Scan for the cell matching the given text and deliver its (x, y) coordinate at center. 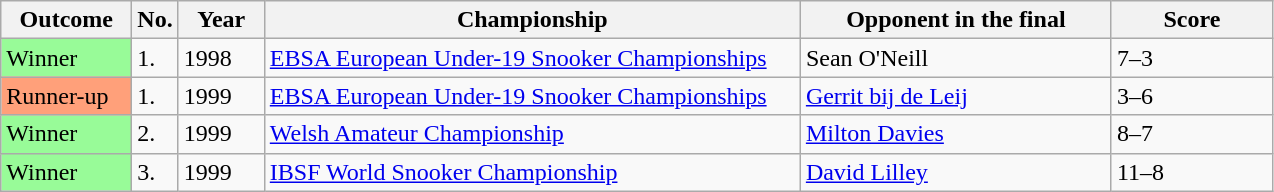
Sean O'Neill (956, 58)
11–8 (1192, 172)
8–7 (1192, 134)
IBSF World Snooker Championship (532, 172)
Runner-up (66, 96)
Score (1192, 20)
Year (221, 20)
3. (155, 172)
Milton Davies (956, 134)
Outcome (66, 20)
David Lilley (956, 172)
3–6 (1192, 96)
7–3 (1192, 58)
Welsh Amateur Championship (532, 134)
Gerrit bij de Leij (956, 96)
2. (155, 134)
No. (155, 20)
Championship (532, 20)
1998 (221, 58)
Opponent in the final (956, 20)
